Return the [x, y] coordinate for the center point of the cell that contains the specified text.  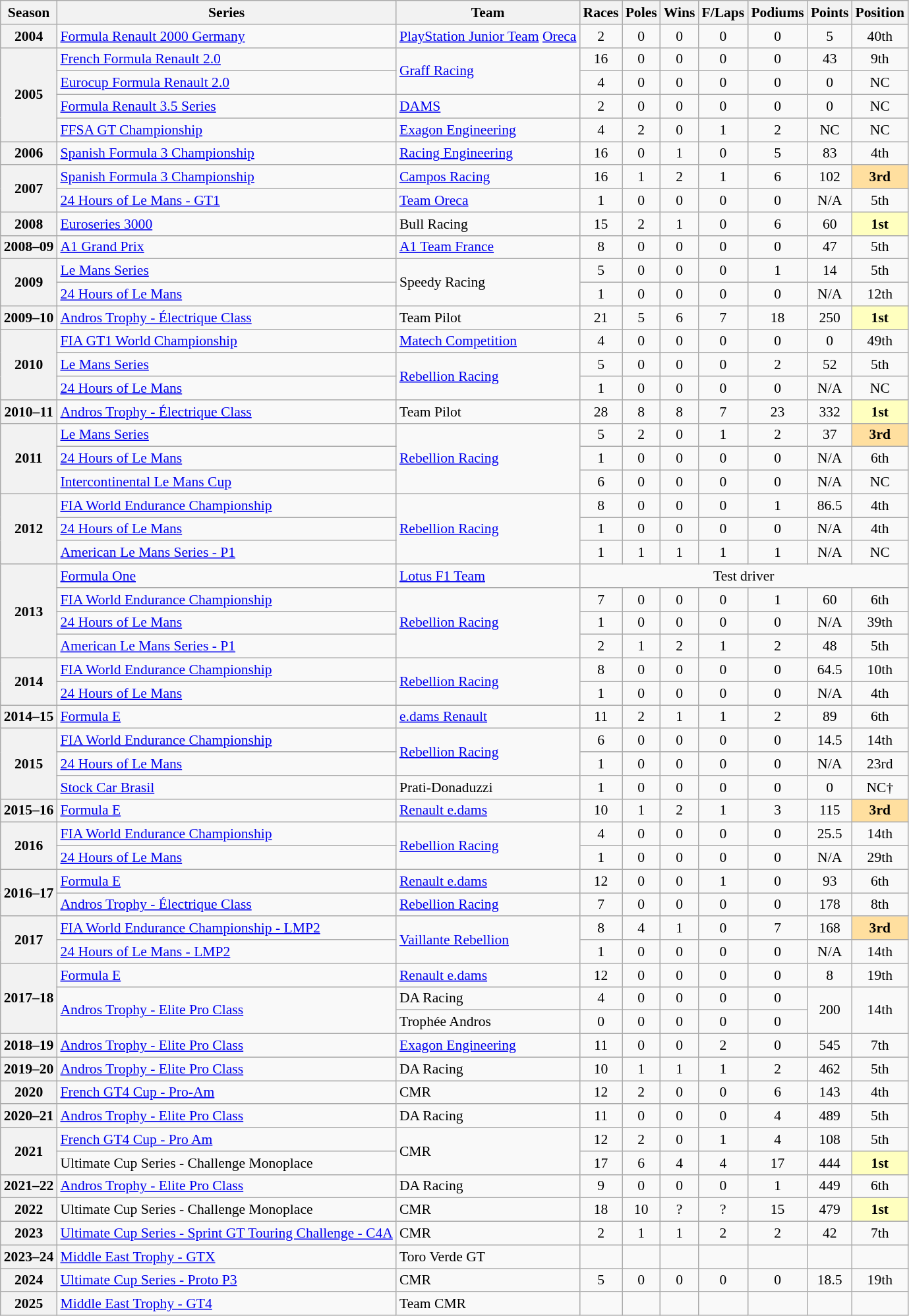
2017–18 [29, 999]
2018–19 [29, 1046]
2015 [29, 764]
2016 [29, 846]
2020 [29, 1093]
23 [778, 412]
24 Hours of Le Mans - LMP2 [226, 952]
444 [830, 1163]
Matech Competition [488, 341]
2020–21 [29, 1116]
2008 [29, 224]
2009–10 [29, 318]
143 [830, 1093]
Team Oreca [488, 200]
25.5 [830, 834]
52 [830, 365]
Toro Verde GT [488, 1257]
332 [830, 412]
115 [830, 811]
French GT4 Cup - Pro-Am [226, 1093]
83 [830, 154]
Formula Renault 2000 Germany [226, 36]
2023 [29, 1234]
Formula One [226, 576]
21 [601, 318]
Formula Renault 3.5 Series [226, 107]
2019–20 [29, 1069]
Podiums [778, 13]
48 [830, 646]
Bull Racing [488, 224]
Ultimate Cup Series - Sprint GT Touring Challenge - C4A [226, 1234]
23rd [880, 764]
2008–09 [29, 247]
3 [778, 811]
Middle East Trophy - GT4 [226, 1304]
F/Laps [722, 13]
8th [880, 905]
FIA GT1 World Championship [226, 341]
49th [880, 341]
Team CMR [488, 1304]
Prati-Donaduzzi [488, 787]
89 [830, 717]
A1 Grand Prix [226, 247]
14.5 [830, 741]
93 [830, 881]
Stock Car Brasil [226, 787]
Team [488, 13]
449 [830, 1186]
2010 [29, 365]
DAMS [488, 107]
2017 [29, 940]
Vaillante Rebellion [488, 940]
2024 [29, 1280]
2007 [29, 188]
2021–22 [29, 1186]
86.5 [830, 505]
2006 [29, 154]
Wins [680, 13]
2014 [29, 681]
Races [601, 13]
40th [880, 36]
47 [830, 247]
102 [830, 177]
Season [29, 13]
12th [880, 295]
Trophée Andros [488, 1022]
2022 [29, 1210]
168 [830, 929]
Middle East Trophy - GTX [226, 1257]
French GT4 Cup - Pro Am [226, 1139]
2012 [29, 529]
Graff Racing [488, 71]
Speedy Racing [488, 282]
e.dams Renault [488, 717]
10th [880, 670]
250 [830, 318]
24 Hours of Le Mans - GT1 [226, 200]
Ultimate Cup Series - Proto P3 [226, 1280]
NC† [880, 787]
Test driver [744, 576]
64.5 [830, 670]
PlayStation Junior Team Oreca [488, 36]
French Formula Renault 2.0 [226, 59]
2021 [29, 1151]
39th [880, 623]
28 [601, 412]
43 [830, 59]
200 [830, 1010]
2014–15 [29, 717]
14 [830, 271]
Series [226, 13]
2023–24 [29, 1257]
Campos Racing [488, 177]
FIA World Endurance Championship - LMP2 [226, 929]
29th [880, 858]
2004 [29, 36]
2025 [29, 1304]
9 [601, 1186]
Lotus F1 Team [488, 576]
Eurocup Formula Renault 2.0 [226, 83]
FFSA GT Championship [226, 130]
18.5 [830, 1280]
Intercontinental Le Mans Cup [226, 482]
2005 [29, 94]
37 [830, 435]
545 [830, 1046]
108 [830, 1139]
9th [880, 59]
178 [830, 905]
Position [880, 13]
489 [830, 1116]
A1 Team France [488, 247]
Racing Engineering [488, 154]
Euroseries 3000 [226, 224]
Points [830, 13]
2010–11 [29, 412]
2016–17 [29, 892]
479 [830, 1210]
2011 [29, 459]
2009 [29, 282]
Poles [641, 13]
2015–16 [29, 811]
42 [830, 1234]
462 [830, 1069]
2013 [29, 611]
